Detect which cell encompasses the target text, then output its [x, y] center coordinate. 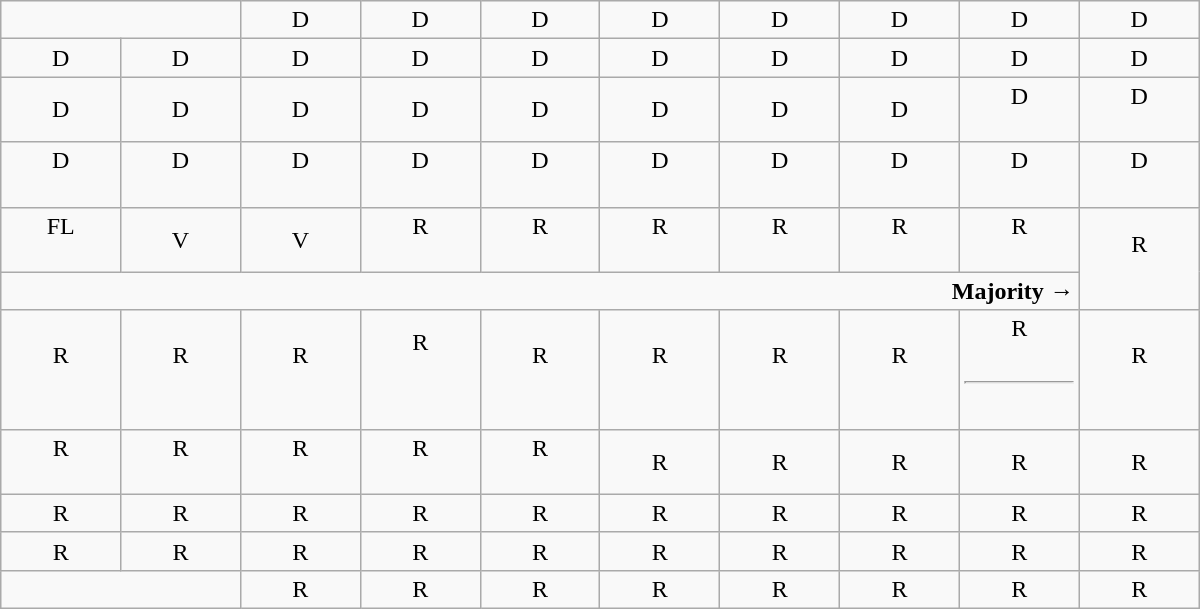
Majority → [540, 291]
FL [61, 240]
